From the cell containing the given text, extract its center point as [X, Y] coordinate. 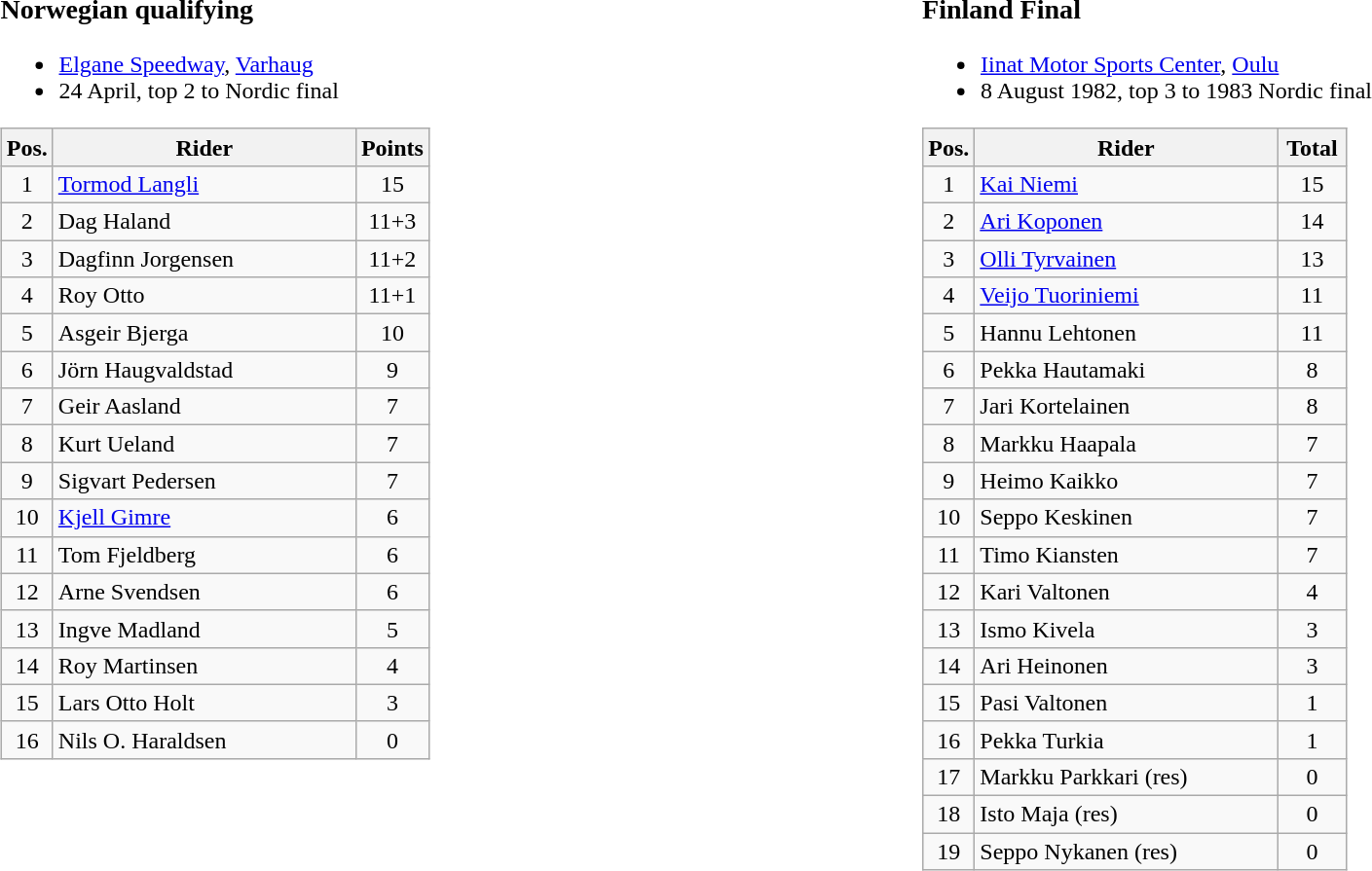
Dag Haland [204, 222]
11+1 [391, 296]
18 [948, 815]
Kai Niemi [1126, 184]
Heimo Kaikko [1126, 481]
Pekka Hautamaki [1126, 370]
Points [391, 147]
Lars Otto Holt [204, 703]
Ismo Kivela [1126, 629]
Jari Kortelainen [1126, 407]
11+2 [391, 259]
Arne Svendsen [204, 592]
Isto Maja (res) [1126, 815]
Jörn Haugvaldstad [204, 370]
17 [948, 777]
Seppo Nykanen (res) [1126, 852]
Ari Heinonen [1126, 666]
Dagfinn Jorgensen [204, 259]
Nils O. Haraldsen [204, 740]
Kurt Ueland [204, 444]
Ingve Madland [204, 629]
Total [1313, 147]
Timo Kiansten [1126, 555]
Markku Parkkari (res) [1126, 777]
Pekka Turkia [1126, 740]
Kjell Gimre [204, 518]
Hannu Lehtonen [1126, 333]
Roy Otto [204, 296]
Tom Fjeldberg [204, 555]
Sigvart Pedersen [204, 481]
11+3 [391, 222]
Kari Valtonen [1126, 592]
Pasi Valtonen [1126, 703]
Asgeir Bjerga [204, 333]
Olli Tyrvainen [1126, 259]
19 [948, 852]
Seppo Keskinen [1126, 518]
Markku Haapala [1126, 444]
Veijo Tuoriniemi [1126, 296]
Geir Aasland [204, 407]
Roy Martinsen [204, 666]
Tormod Langli [204, 184]
Ari Koponen [1126, 222]
